From the cell containing the given text, extract its center point as (X, Y) coordinate. 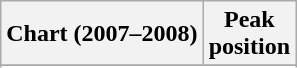
Peakposition (249, 34)
Chart (2007–2008) (102, 34)
